Determine the [X, Y] coordinate at the center of the cell enclosing the given text.  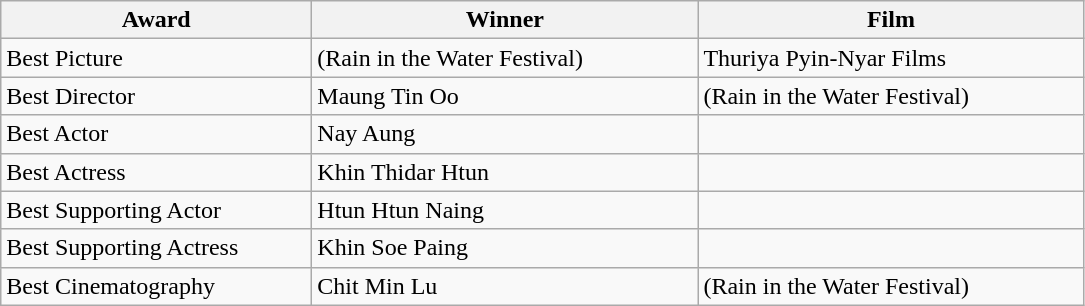
Htun Htun Naing [505, 210]
Thuriya Pyin-Nyar Films [891, 58]
Best Cinematography [156, 286]
Award [156, 20]
Chit Min Lu [505, 286]
Best Picture [156, 58]
Best Director [156, 96]
Maung Tin Oo [505, 96]
Best Actor [156, 134]
Best Supporting Actress [156, 248]
Winner [505, 20]
Best Supporting Actor [156, 210]
Best Actress [156, 172]
Khin Soe Paing [505, 248]
Film [891, 20]
Khin Thidar Htun [505, 172]
Nay Aung [505, 134]
